Identify which cell holds the provided text, then report its [X, Y] central coordinate. 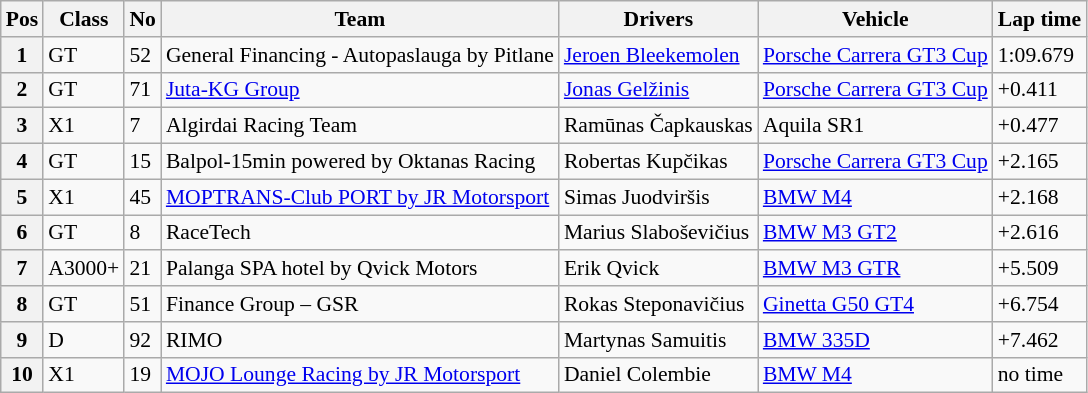
9 [22, 340]
Algirdai Racing Team [360, 126]
71 [142, 90]
MOJO Lounge Racing by JR Motorsport [360, 375]
D [84, 340]
no time [1040, 375]
1 [22, 55]
19 [142, 375]
Erik Qvick [658, 269]
3 [22, 126]
Jonas Gelžinis [658, 90]
4 [22, 162]
Ramūnas Čapkauskas [658, 126]
1:09.679 [1040, 55]
Palanga SPA hotel by Qvick Motors [360, 269]
MOPTRANS-Club PORT by JR Motorsport [360, 197]
Aquila SR1 [876, 126]
Robertas Kupčikas [658, 162]
General Financing - Autopaslauga by Pitlane [360, 55]
No [142, 19]
6 [22, 233]
Drivers [658, 19]
BMW 335D [876, 340]
Juta-KG Group [360, 90]
+0.411 [1040, 90]
Martynas Samuitis [658, 340]
+2.168 [1040, 197]
RaceTech [360, 233]
15 [142, 162]
Lap time [1040, 19]
BMW M3 GT2 [876, 233]
10 [22, 375]
Pos [22, 19]
+6.754 [1040, 304]
Vehicle [876, 19]
21 [142, 269]
Balpol-15min powered by Oktanas Racing [360, 162]
51 [142, 304]
92 [142, 340]
2 [22, 90]
RIMO [360, 340]
Jeroen Bleekemolen [658, 55]
Team [360, 19]
Ginetta G50 GT4 [876, 304]
5 [22, 197]
Simas Juodviršis [658, 197]
+2.616 [1040, 233]
BMW M3 GTR [876, 269]
Marius Slaboševičius [658, 233]
Class [84, 19]
52 [142, 55]
+5.509 [1040, 269]
Daniel Colembie [658, 375]
A3000+ [84, 269]
Finance Group – GSR [360, 304]
45 [142, 197]
Rokas Steponavičius [658, 304]
+0.477 [1040, 126]
+2.165 [1040, 162]
+7.462 [1040, 340]
